Identify which cell holds the provided text, then report its (x, y) central coordinate. 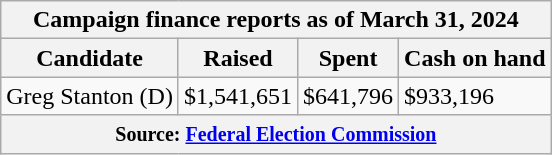
$1,541,651 (238, 96)
Spent (348, 58)
Raised (238, 58)
Source: Federal Election Commission (276, 134)
Cash on hand (475, 58)
Greg Stanton (D) (90, 96)
$933,196 (475, 96)
$641,796 (348, 96)
Campaign finance reports as of March 31, 2024 (276, 20)
Candidate (90, 58)
